For the text-containing cell, return its midpoint in (x, y) coordinate format. 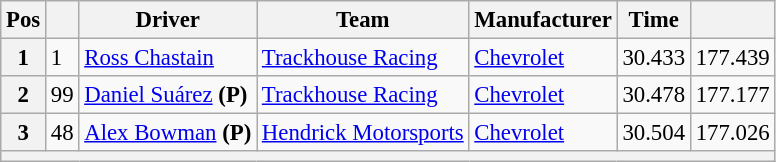
30.504 (654, 133)
2 (24, 95)
Manufacturer (543, 20)
Ross Chastain (168, 58)
Daniel Suárez (P) (168, 95)
99 (62, 95)
30.478 (654, 95)
3 (24, 133)
Hendrick Motorsports (363, 133)
177.439 (732, 58)
Driver (168, 20)
Pos (24, 20)
48 (62, 133)
30.433 (654, 58)
Time (654, 20)
Alex Bowman (P) (168, 133)
Team (363, 20)
177.026 (732, 133)
177.177 (732, 95)
